Capture the cell that displays the provided text and extract its (x, y) central coordinate. 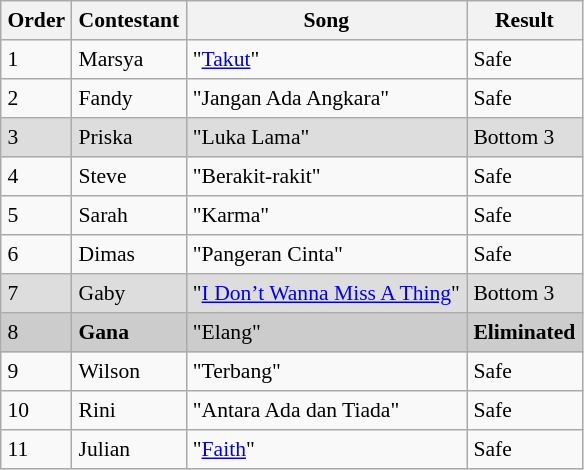
Sarah (129, 216)
10 (36, 410)
7 (36, 294)
"Faith" (326, 450)
4 (36, 176)
"Takut" (326, 60)
Fandy (129, 98)
6 (36, 254)
5 (36, 216)
"Antara Ada dan Tiada" (326, 410)
"Terbang" (326, 372)
Gana (129, 332)
Song (326, 20)
Julian (129, 450)
8 (36, 332)
"Elang" (326, 332)
"Pangeran Cinta" (326, 254)
Result (524, 20)
Wilson (129, 372)
2 (36, 98)
Dimas (129, 254)
Priska (129, 138)
Order (36, 20)
1 (36, 60)
"Karma" (326, 216)
3 (36, 138)
Contestant (129, 20)
9 (36, 372)
Eliminated (524, 332)
"Jangan Ada Angkara" (326, 98)
"I Don’t Wanna Miss A Thing" (326, 294)
Rini (129, 410)
Gaby (129, 294)
"Berakit-rakit" (326, 176)
Steve (129, 176)
11 (36, 450)
"Luka Lama" (326, 138)
Marsya (129, 60)
